Return the (X, Y) coordinate for the center point of the cell that contains the specified text.  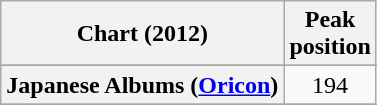
Peakposition (330, 34)
194 (330, 85)
Chart (2012) (142, 34)
Japanese Albums (Oricon) (142, 85)
